Return the (x, y) coordinate for the center point of the cell that contains the specified text.  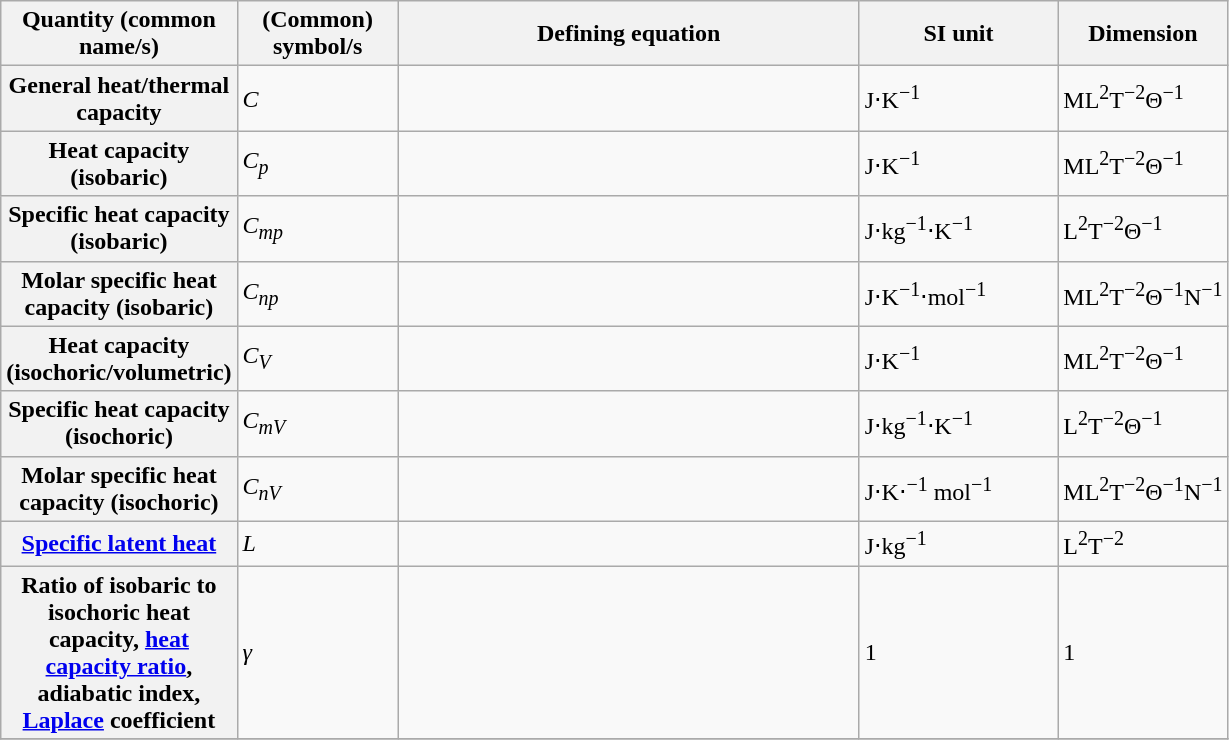
Cp (318, 164)
L (318, 544)
L2T−2 (1143, 544)
CnV (318, 488)
Dimension (1143, 34)
Molar specific heat capacity (isochoric) (119, 488)
Molar specific heat capacity (isobaric) (119, 294)
Heat capacity (isobaric) (119, 164)
SI unit (958, 34)
Cmp (318, 228)
Specific heat capacity (isobaric) (119, 228)
Ratio of isobaric to isochoric heat capacity, heat capacity ratio, adiabatic index, Laplace coefficient (119, 652)
Heat capacity (isochoric/volumetric) (119, 358)
Specific latent heat (119, 544)
General heat/thermal capacity (119, 98)
C (318, 98)
J⋅K−1⋅mol−1 (958, 294)
J⋅K⋅−1 mol−1 (958, 488)
Quantity (common name/s) (119, 34)
J⋅kg−1 (958, 544)
CV (318, 358)
Defining equation (628, 34)
(Common) symbol/s (318, 34)
γ (318, 652)
CmV (318, 424)
Specific heat capacity (isochoric) (119, 424)
Cnp (318, 294)
